Determine the [x, y] coordinate at the center of the cell enclosing the given text.  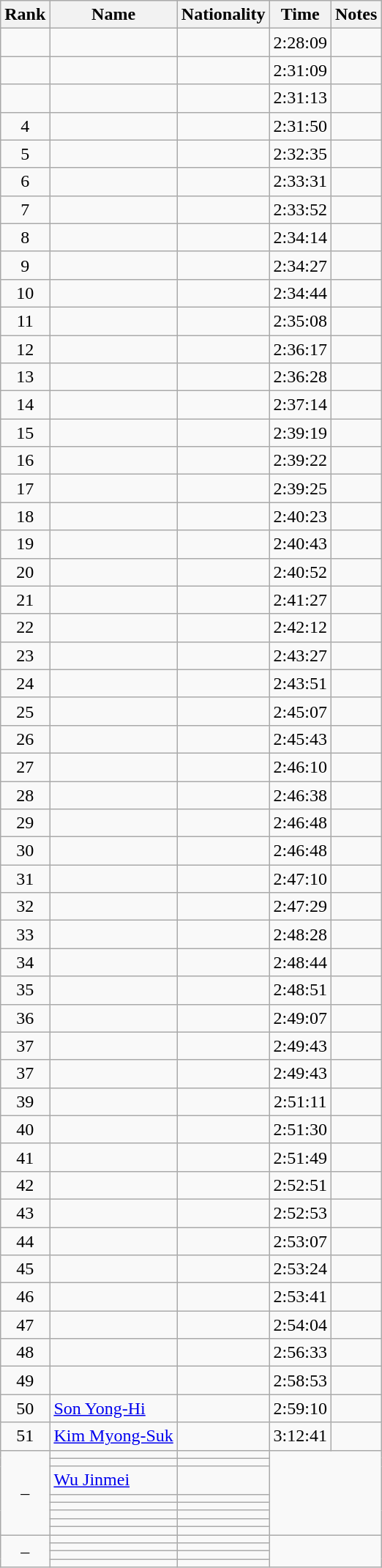
17 [25, 488]
2:53:24 [300, 1269]
2:33:52 [300, 209]
50 [25, 1408]
2:35:08 [300, 321]
3:12:41 [300, 1436]
2:53:41 [300, 1297]
2:40:52 [300, 572]
13 [25, 377]
2:51:11 [300, 1101]
12 [25, 349]
27 [25, 767]
2:47:10 [300, 879]
Rank [25, 15]
35 [25, 990]
33 [25, 935]
8 [25, 237]
2:32:35 [300, 154]
45 [25, 1269]
2:47:29 [300, 907]
Kim Myong-Suk [113, 1436]
30 [25, 851]
14 [25, 405]
48 [25, 1353]
2:49:07 [300, 1018]
2:53:07 [300, 1241]
2:40:43 [300, 544]
2:45:07 [300, 711]
39 [25, 1101]
2:39:25 [300, 488]
20 [25, 572]
2:56:33 [300, 1353]
2:41:27 [300, 600]
2:59:10 [300, 1408]
15 [25, 433]
2:31:09 [300, 70]
46 [25, 1297]
2:42:12 [300, 628]
2:45:43 [300, 739]
11 [25, 321]
2:48:51 [300, 990]
22 [25, 628]
2:39:22 [300, 461]
2:54:04 [300, 1325]
2:39:19 [300, 433]
7 [25, 209]
4 [25, 126]
16 [25, 461]
49 [25, 1381]
24 [25, 683]
2:33:31 [300, 182]
28 [25, 795]
2:40:23 [300, 516]
2:34:27 [300, 265]
Wu Jinmei [113, 1480]
43 [25, 1213]
42 [25, 1185]
2:37:14 [300, 405]
34 [25, 962]
2:48:44 [300, 962]
31 [25, 879]
2:36:17 [300, 349]
10 [25, 293]
32 [25, 907]
2:34:44 [300, 293]
6 [25, 182]
Time [300, 15]
51 [25, 1436]
2:36:28 [300, 377]
36 [25, 1018]
2:58:53 [300, 1381]
25 [25, 711]
2:28:09 [300, 42]
Nationality [223, 15]
5 [25, 154]
2:34:14 [300, 237]
2:46:10 [300, 767]
9 [25, 265]
47 [25, 1325]
26 [25, 739]
2:43:51 [300, 683]
2:31:13 [300, 98]
2:46:38 [300, 795]
2:43:27 [300, 655]
2:51:49 [300, 1157]
29 [25, 823]
Name [113, 15]
Notes [356, 15]
2:52:53 [300, 1213]
18 [25, 516]
2:31:50 [300, 126]
2:52:51 [300, 1185]
19 [25, 544]
21 [25, 600]
40 [25, 1129]
Son Yong-Hi [113, 1408]
2:51:30 [300, 1129]
41 [25, 1157]
2:48:28 [300, 935]
23 [25, 655]
44 [25, 1241]
